Extract the (X, Y) coordinate from the center of the cell holding the provided text.  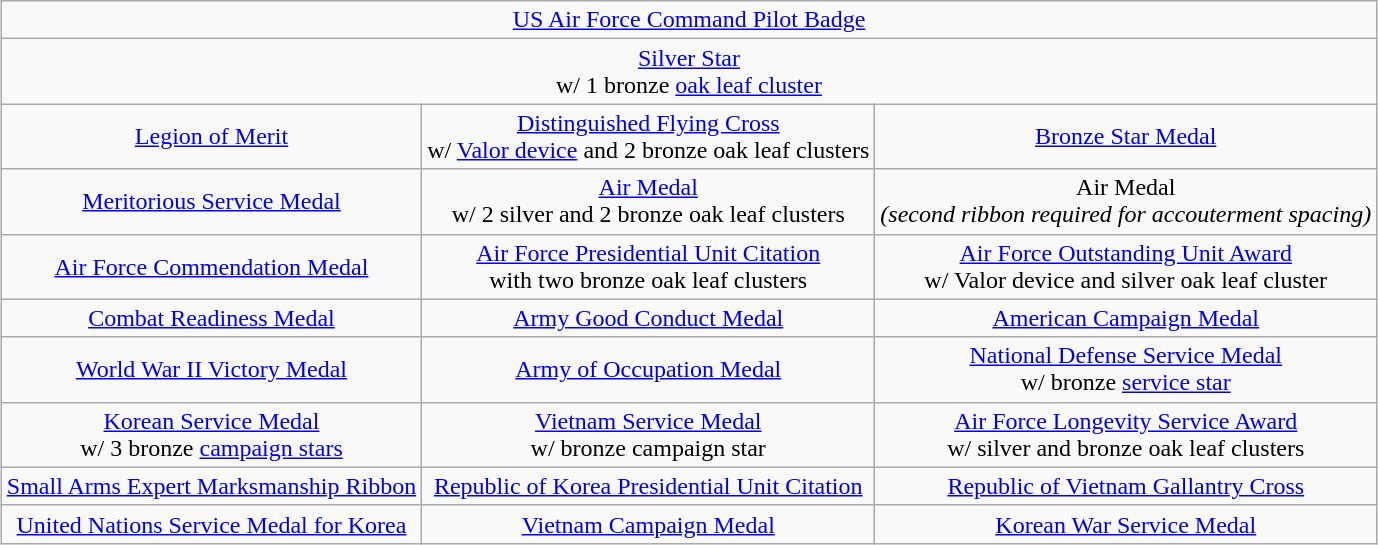
Silver Starw/ 1 bronze oak leaf cluster (688, 72)
World War II Victory Medal (211, 370)
Korean Service Medalw/ 3 bronze campaign stars (211, 434)
National Defense Service Medalw/ bronze service star (1126, 370)
Vietnam Campaign Medal (648, 524)
Air Force Commendation Medal (211, 266)
Distinguished Flying Crossw/ Valor device and 2 bronze oak leaf clusters (648, 136)
Bronze Star Medal (1126, 136)
Republic of Vietnam Gallantry Cross (1126, 486)
Air Medal(second ribbon required for accouterment spacing) (1126, 202)
Republic of Korea Presidential Unit Citation (648, 486)
US Air Force Command Pilot Badge (688, 20)
Air Force Longevity Service Awardw/ silver and bronze oak leaf clusters (1126, 434)
Vietnam Service Medalw/ bronze campaign star (648, 434)
Air Force Presidential Unit Citationwith two bronze oak leaf clusters (648, 266)
Legion of Merit (211, 136)
Small Arms Expert Marksmanship Ribbon (211, 486)
United Nations Service Medal for Korea (211, 524)
American Campaign Medal (1126, 318)
Air Medalw/ 2 silver and 2 bronze oak leaf clusters (648, 202)
Korean War Service Medal (1126, 524)
Meritorious Service Medal (211, 202)
Air Force Outstanding Unit Awardw/ Valor device and silver oak leaf cluster (1126, 266)
Combat Readiness Medal (211, 318)
Army of Occupation Medal (648, 370)
Army Good Conduct Medal (648, 318)
